Output the (X, Y) coordinate of the center of the cell containing the given text.  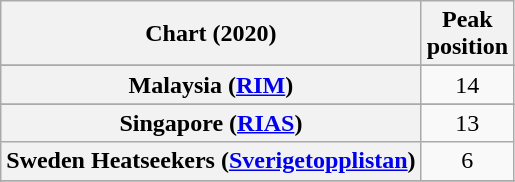
14 (467, 85)
Peakposition (467, 34)
Singapore (RIAS) (211, 123)
Sweden Heatseekers (Sverigetopplistan) (211, 161)
13 (467, 123)
6 (467, 161)
Chart (2020) (211, 34)
Malaysia (RIM) (211, 85)
